Detect which cell encompasses the target text, then output its [x, y] center coordinate. 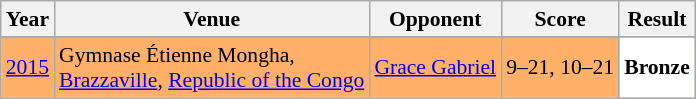
Venue [212, 19]
Opponent [435, 19]
Result [657, 19]
Year [28, 19]
Gymnase Étienne Mongha,Brazzaville, Republic of the Congo [212, 68]
Bronze [657, 68]
9–21, 10–21 [560, 68]
Grace Gabriel [435, 68]
2015 [28, 68]
Score [560, 19]
